Determine the (X, Y) coordinate at the center of the cell enclosing the given text.  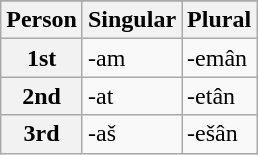
-am (132, 58)
-aš (132, 134)
-at (132, 96)
-etân (220, 96)
Plural (220, 20)
3rd (42, 134)
2nd (42, 96)
-ešân (220, 134)
Person (42, 20)
-emân (220, 58)
1st (42, 58)
Singular (132, 20)
